Extract the (x, y) coordinate from the center of the cell holding the provided text.  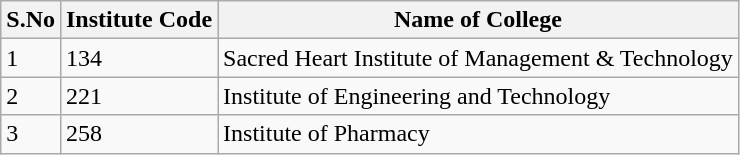
221 (138, 96)
Institute of Pharmacy (478, 134)
1 (31, 58)
2 (31, 96)
134 (138, 58)
3 (31, 134)
S.No (31, 20)
Sacred Heart Institute of Management & Technology (478, 58)
Name of College (478, 20)
Institute Code (138, 20)
Institute of Engineering and Technology (478, 96)
258 (138, 134)
